Provide the [x, y] coordinate of the cell's center where the given text is located.  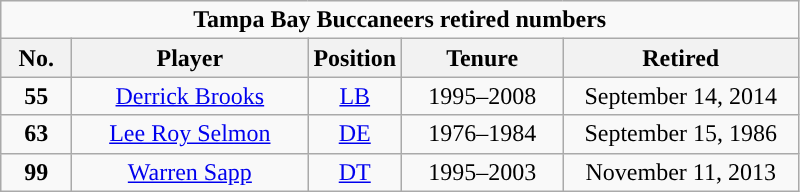
1976–1984 [482, 134]
November 11, 2013 [681, 172]
Tampa Bay Buccaneers retired numbers [400, 20]
LB [355, 96]
Retired [681, 58]
September 14, 2014 [681, 96]
1995–2008 [482, 96]
No. [36, 58]
99 [36, 172]
55 [36, 96]
DT [355, 172]
1995–2003 [482, 172]
Lee Roy Selmon [190, 134]
Tenure [482, 58]
63 [36, 134]
September 15, 1986 [681, 134]
Derrick Brooks [190, 96]
Warren Sapp [190, 172]
Position [355, 58]
DE [355, 134]
Player [190, 58]
